Search for the cell housing the specified text and yield its (X, Y) center coordinate. 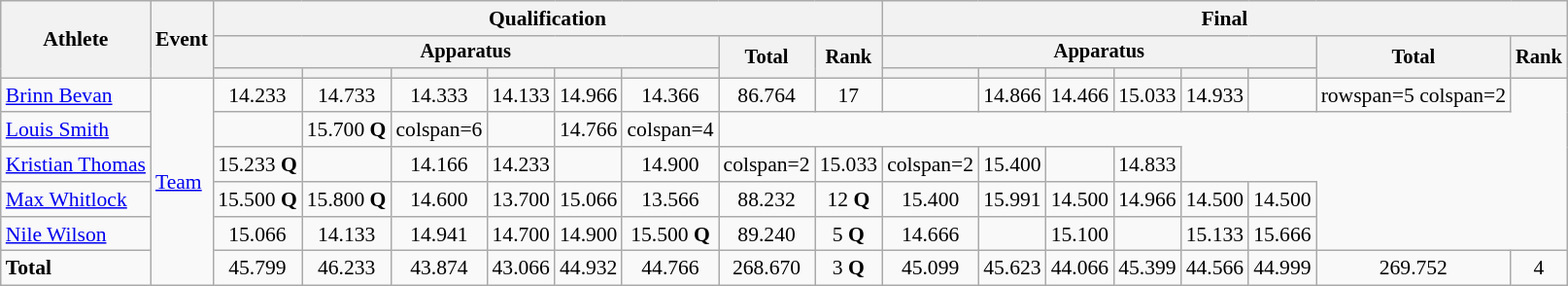
4 (1539, 268)
14.366 (670, 95)
14.733 (347, 95)
14.166 (439, 164)
Max Whitlock (76, 199)
3 Q (849, 268)
15.133 (1214, 234)
89.240 (767, 234)
44.066 (1080, 268)
14.700 (521, 234)
46.233 (347, 268)
44.932 (589, 268)
14.333 (439, 95)
5 Q (849, 234)
86.764 (767, 95)
Team (182, 182)
44.566 (1214, 268)
44.999 (1282, 268)
13.566 (670, 199)
colspan=6 (439, 130)
Nile Wilson (76, 234)
43.066 (521, 268)
269.752 (1415, 268)
rowspan=5 colspan=2 (1415, 95)
15.800 Q (347, 199)
14.666 (931, 234)
17 (849, 95)
15.233 Q (257, 164)
45.799 (257, 268)
14.866 (1012, 95)
colspan=4 (670, 130)
14.833 (1146, 164)
14.941 (439, 234)
43.874 (439, 268)
45.399 (1146, 268)
Louis Smith (76, 130)
14.933 (1214, 95)
14.466 (1080, 95)
14.766 (589, 130)
Kristian Thomas (76, 164)
Athlete (76, 39)
Event (182, 39)
45.623 (1012, 268)
88.232 (767, 199)
14.600 (439, 199)
13.700 (521, 199)
268.670 (767, 268)
15.700 Q (347, 130)
15.100 (1080, 234)
Qualification (548, 18)
44.766 (670, 268)
Brinn Bevan (76, 95)
12 Q (849, 199)
15.991 (1012, 199)
Final (1224, 18)
45.099 (931, 268)
15.666 (1282, 234)
